Search for the cell housing the specified text and yield its [x, y] center coordinate. 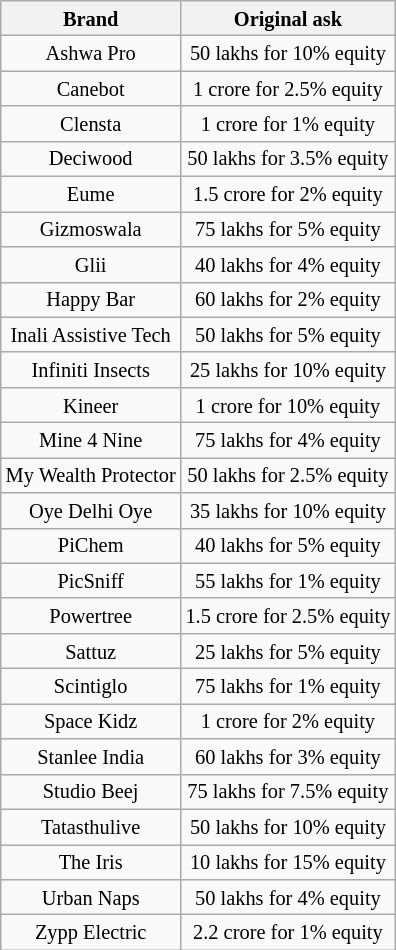
50 lakhs for 3.5% equity [288, 158]
Powertree [91, 616]
Urban Naps [91, 896]
Gizmoswala [91, 228]
Zypp Electric [91, 932]
35 lakhs for 10% equity [288, 510]
Happy Bar [91, 300]
50 lakhs for 2.5% equity [288, 474]
Studio Beej [91, 792]
Space Kidz [91, 720]
Eume [91, 194]
Glii [91, 264]
1 crore for 2.5% equity [288, 88]
25 lakhs for 5% equity [288, 650]
Oye Delhi Oye [91, 510]
PiChem [91, 546]
Infiniti Insects [91, 370]
Tatasthulive [91, 826]
Original ask [288, 18]
75 lakhs for 5% equity [288, 228]
My Wealth Protector [91, 474]
2.2 crore for 1% equity [288, 932]
60 lakhs for 2% equity [288, 300]
Kineer [91, 404]
The Iris [91, 862]
1 crore for 1% equity [288, 124]
75 lakhs for 7.5% equity [288, 792]
1 crore for 10% equity [288, 404]
Clensta [91, 124]
Brand [91, 18]
1 crore for 2% equity [288, 720]
Sattuz [91, 650]
40 lakhs for 5% equity [288, 546]
Mine 4 Nine [91, 440]
25 lakhs for 10% equity [288, 370]
1.5 crore for 2% equity [288, 194]
Inali Assistive Tech [91, 334]
75 lakhs for 4% equity [288, 440]
40 lakhs for 4% equity [288, 264]
PicSniff [91, 580]
Ashwa Pro [91, 54]
55 lakhs for 1% equity [288, 580]
Canebot [91, 88]
50 lakhs for 5% equity [288, 334]
75 lakhs for 1% equity [288, 686]
10 lakhs for 15% equity [288, 862]
Scintiglo [91, 686]
60 lakhs for 3% equity [288, 756]
Stanlee India [91, 756]
50 lakhs for 4% equity [288, 896]
1.5 crore for 2.5% equity [288, 616]
Deciwood [91, 158]
